Capture the cell that displays the provided text and extract its [X, Y] central coordinate. 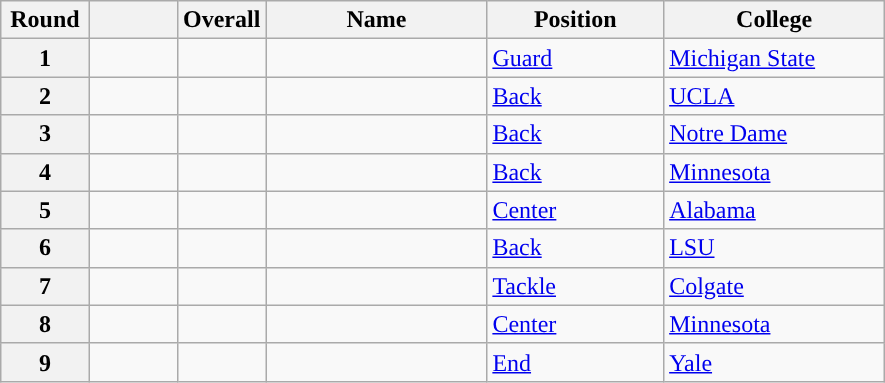
Alabama [774, 210]
Yale [774, 362]
8 [45, 324]
Overall [222, 20]
2 [45, 96]
1 [45, 58]
End [576, 362]
UCLA [774, 96]
6 [45, 248]
7 [45, 286]
Guard [576, 58]
5 [45, 210]
LSU [774, 248]
College [774, 20]
Michigan State [774, 58]
Colgate [774, 286]
3 [45, 134]
Position [576, 20]
9 [45, 362]
Name [376, 20]
4 [45, 172]
Round [45, 20]
Tackle [576, 286]
Notre Dame [774, 134]
